Locate the cell with the specified text and output its [X, Y] center coordinate. 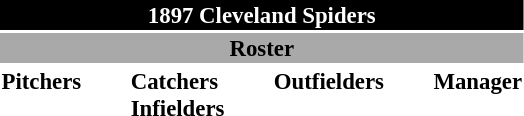
Roster [262, 48]
1897 Cleveland Spiders [262, 15]
